Capture the cell that displays the provided text and extract its [X, Y] central coordinate. 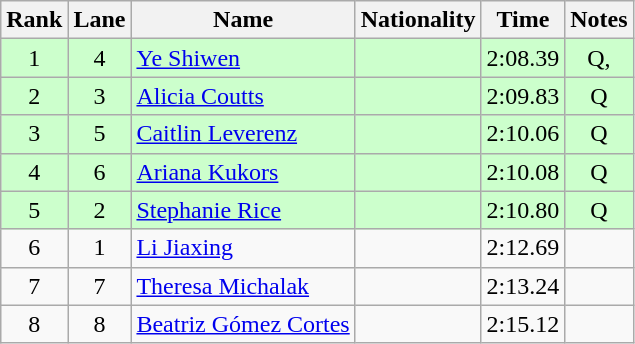
Ye Shiwen [243, 58]
Rank [34, 20]
Time [523, 20]
2:12.69 [523, 248]
Caitlin Leverenz [243, 134]
Alicia Coutts [243, 96]
Beatriz Gómez Cortes [243, 324]
Q, [599, 58]
2:09.83 [523, 96]
Ariana Kukors [243, 172]
Li Jiaxing [243, 248]
Theresa Michalak [243, 286]
Nationality [418, 20]
2:10.80 [523, 210]
2:15.12 [523, 324]
2:13.24 [523, 286]
2:10.06 [523, 134]
Stephanie Rice [243, 210]
2:08.39 [523, 58]
Name [243, 20]
Notes [599, 20]
2:10.08 [523, 172]
Lane [100, 20]
